Capture the cell that displays the provided text and extract its (X, Y) central coordinate. 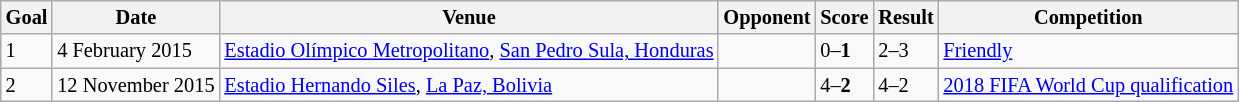
Estadio Hernando Siles, La Paz, Bolivia (468, 85)
Friendly (1089, 51)
Score (844, 17)
Goal (27, 17)
Venue (468, 17)
1 (27, 51)
Date (136, 17)
2018 FIFA World Cup qualification (1089, 85)
Competition (1089, 17)
4 February 2015 (136, 51)
12 November 2015 (136, 85)
Estadio Olímpico Metropolitano, San Pedro Sula, Honduras (468, 51)
Result (906, 17)
Opponent (766, 17)
2–3 (906, 51)
0–1 (844, 51)
2 (27, 85)
